Capture the cell that displays the provided text and extract its (X, Y) central coordinate. 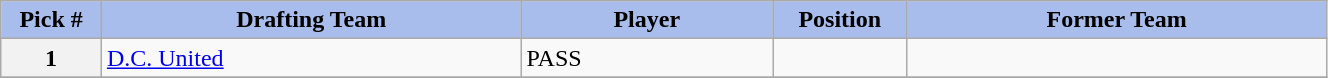
Position (840, 20)
Player (647, 20)
PASS (647, 58)
Drafting Team (311, 20)
1 (52, 58)
Former Team (1117, 20)
Pick # (52, 20)
D.C. United (311, 58)
